Output the [X, Y] coordinate of the center of the cell containing the given text.  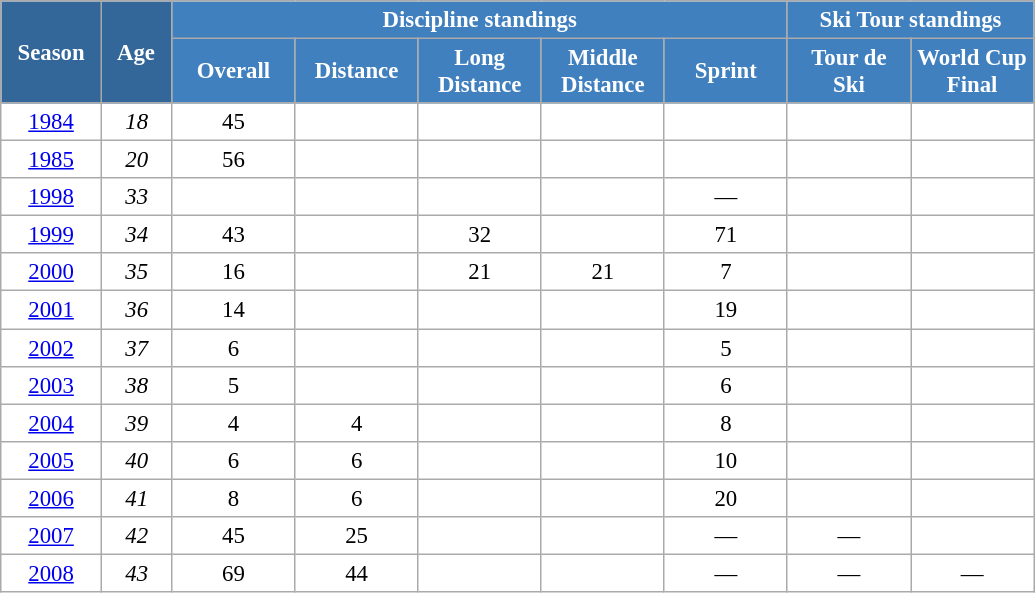
19 [726, 310]
44 [356, 573]
Tour deSki [848, 72]
2004 [52, 423]
1984 [52, 122]
71 [726, 235]
1998 [52, 197]
Middle Distance [602, 72]
Age [136, 52]
Discipline standings [480, 20]
Long Distance [480, 72]
14 [234, 310]
2008 [52, 573]
37 [136, 348]
40 [136, 460]
Overall [234, 72]
7 [726, 273]
1985 [52, 160]
69 [234, 573]
1999 [52, 235]
2001 [52, 310]
56 [234, 160]
16 [234, 273]
2005 [52, 460]
World CupFinal [972, 72]
2002 [52, 348]
34 [136, 235]
32 [480, 235]
2000 [52, 273]
Ski Tour standings [910, 20]
41 [136, 498]
18 [136, 122]
2003 [52, 385]
25 [356, 536]
36 [136, 310]
Season [52, 52]
Distance [356, 72]
38 [136, 385]
10 [726, 460]
35 [136, 273]
39 [136, 423]
2007 [52, 536]
Sprint [726, 72]
2006 [52, 498]
42 [136, 536]
33 [136, 197]
